Scan for the cell matching the given text and deliver its (X, Y) coordinate at center. 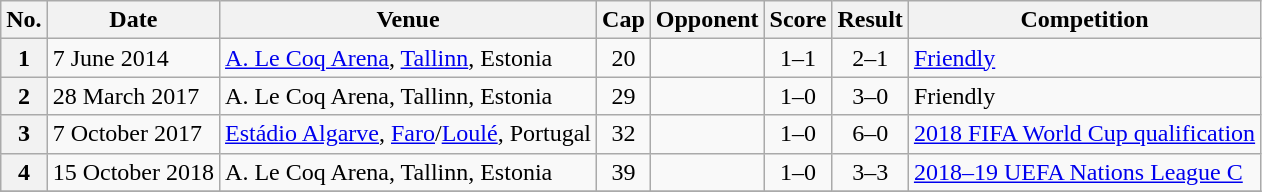
1–1 (798, 58)
4 (24, 172)
3–0 (870, 96)
2 (24, 96)
39 (624, 172)
3 (24, 134)
15 October 2018 (133, 172)
7 June 2014 (133, 58)
1 (24, 58)
6–0 (870, 134)
29 (624, 96)
3–3 (870, 172)
2018–19 UEFA Nations League C (1084, 172)
7 October 2017 (133, 134)
2018 FIFA World Cup qualification (1084, 134)
2–1 (870, 58)
Opponent (707, 20)
Competition (1084, 20)
20 (624, 58)
32 (624, 134)
No. (24, 20)
Score (798, 20)
Cap (624, 20)
28 March 2017 (133, 96)
Result (870, 20)
Estádio Algarve, Faro/Loulé, Portugal (408, 134)
Venue (408, 20)
Date (133, 20)
